Provide the (X, Y) coordinate of the cell's center where the given text is located.  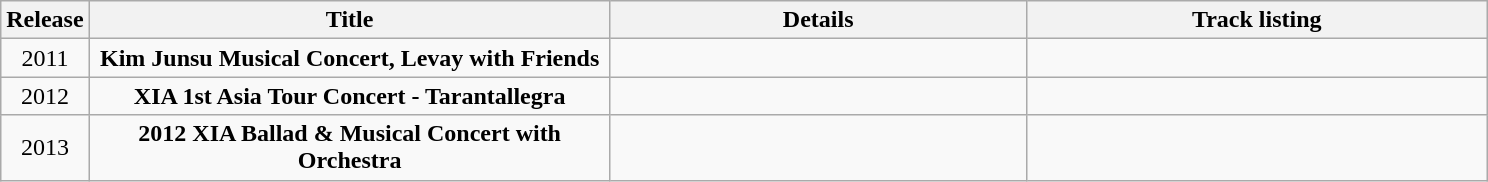
2012 XIA Ballad & Musical Concert with Orchestra (350, 148)
Track listing (1256, 20)
Kim Junsu Musical Concert, Levay with Friends (350, 58)
Details (818, 20)
XIA 1st Asia Tour Concert - Tarantallegra (350, 96)
2013 (45, 148)
Title (350, 20)
2012 (45, 96)
Release (45, 20)
2011 (45, 58)
